Identify which cell holds the provided text, then report its [X, Y] central coordinate. 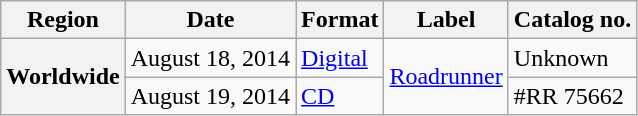
Worldwide [63, 77]
Format [340, 20]
Digital [340, 58]
Region [63, 20]
August 19, 2014 [210, 96]
Label [446, 20]
CD [340, 96]
Catalog no. [572, 20]
Unknown [572, 58]
August 18, 2014 [210, 58]
Roadrunner [446, 77]
#RR 75662 [572, 96]
Date [210, 20]
